Return (x, y) of the center of cell containing provided text 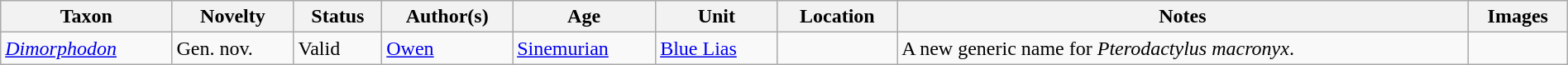
Author(s) (447, 17)
Blue Lias (716, 48)
Owen (447, 48)
Location (837, 17)
Taxon (86, 17)
Status (337, 17)
Valid (337, 48)
Sinemurian (584, 48)
Unit (716, 17)
Dimorphodon (86, 48)
Gen. nov. (233, 48)
A new generic name for Pterodactylus macronyx. (1183, 48)
Images (1518, 17)
Notes (1183, 17)
Novelty (233, 17)
Age (584, 17)
